Find where the given text appears and provide that cell's center as [x, y] coordinate. 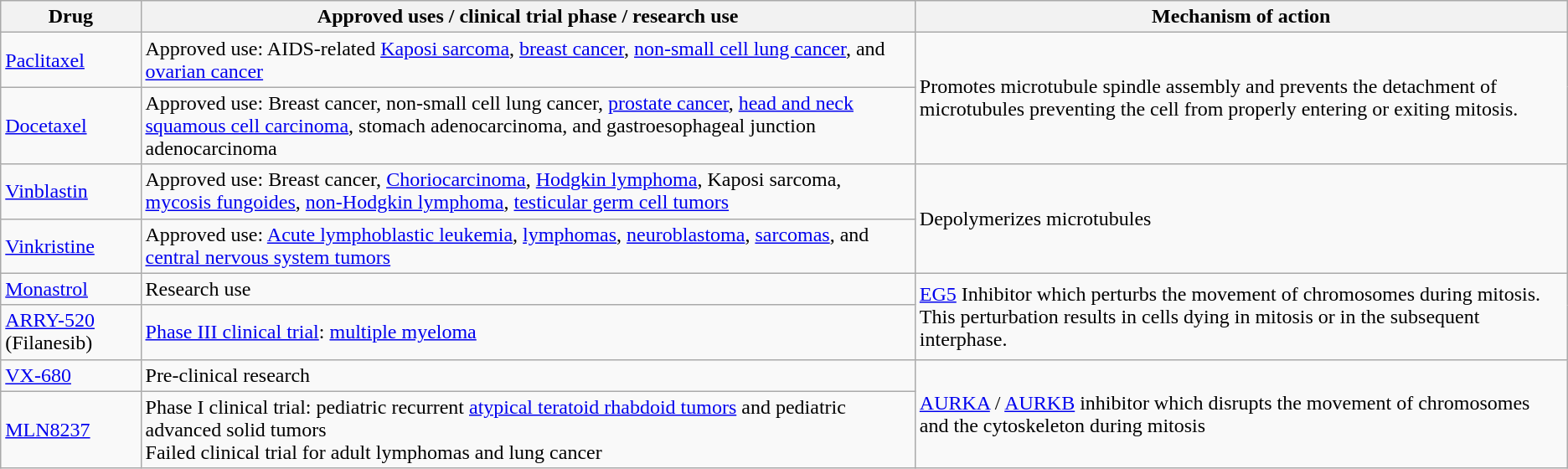
Vinblastin [70, 191]
Mechanism of action [1241, 17]
Paclitaxel [70, 60]
Promotes microtubule spindle assembly and prevents the detachment of microtubules preventing the cell from properly entering or exiting mitosis. [1241, 99]
AURKA / AURKB inhibitor which disrupts the movement of chromosomes and the cytoskeleton during mitosis [1241, 414]
Research use [528, 289]
Monastrol [70, 289]
VX-680 [70, 375]
Approved use: Breast cancer, Choriocarcinoma, Hodgkin lymphoma, Kaposi sarcoma, mycosis fungoides, non-Hodgkin lymphoma, testicular germ cell tumors [528, 191]
Approved uses / clinical trial phase / research use [528, 17]
Approved use: Acute lymphoblastic leukemia, lymphomas, neuroblastoma, sarcomas, and central nervous system tumors [528, 246]
Depolymerizes microtubules [1241, 219]
Vinkristine [70, 246]
Drug [70, 17]
MLN8237 [70, 430]
Approved use: AIDS-related Kaposi sarcoma, breast cancer, non-small cell lung cancer, and ovarian cancer [528, 60]
Docetaxel [70, 126]
Phase III clinical trial: multiple myeloma [528, 332]
Pre-clinical research [528, 375]
ARRY-520 (Filanesib) [70, 332]
